Pinpoint the cell where the given text exists, returning its (x, y) midpoint coordinate. 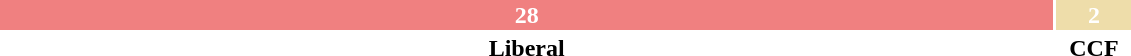
2 (1094, 15)
28 (526, 15)
